Return the [x, y] coordinate for the center point of the cell that contains the specified text.  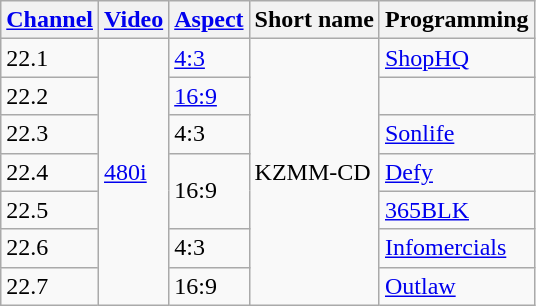
Infomercials [456, 248]
Sonlife [456, 134]
22.7 [50, 286]
22.4 [50, 172]
22.1 [50, 58]
365BLK [456, 210]
ShopHQ [456, 58]
Defy [456, 172]
Video [134, 20]
22.5 [50, 210]
Programming [456, 20]
Aspect [209, 20]
Channel [50, 20]
22.2 [50, 96]
KZMM-CD [314, 172]
480i [134, 172]
Outlaw [456, 286]
22.3 [50, 134]
Short name [314, 20]
22.6 [50, 248]
